Output the [x, y] coordinate of the center of the cell containing the given text.  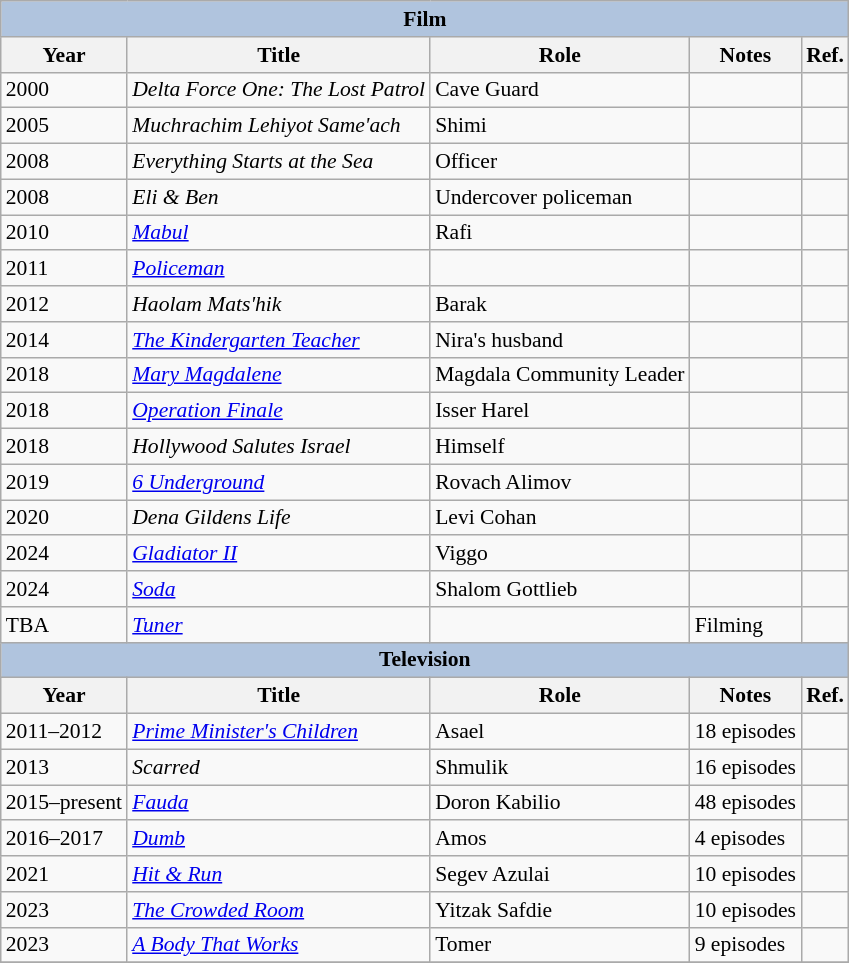
Nira's husband [560, 340]
Tomer [560, 945]
Dena Gildens Life [278, 518]
2011 [64, 269]
Soda [278, 589]
Himself [560, 447]
Delta Force One: The Lost Patrol [278, 90]
Filming [746, 625]
A Body That Works [278, 945]
Magdala Community Leader [560, 375]
Cave Guard [560, 90]
18 episodes [746, 732]
Policeman [278, 269]
Fauda [278, 803]
Mary Magdalene [278, 375]
2013 [64, 767]
2011–2012 [64, 732]
2015–present [64, 803]
Tuner [278, 625]
Hollywood Salutes Israel [278, 447]
16 episodes [746, 767]
4 episodes [746, 839]
Muchrachim Lehiyot Same'ach [278, 126]
Prime Minister's Children [278, 732]
6 Underground [278, 482]
Rafi [560, 233]
2016–2017 [64, 839]
Eli & Ben [278, 197]
Isser Harel [560, 411]
2005 [64, 126]
TBA [64, 625]
Mabul [278, 233]
2020 [64, 518]
Shalom Gottlieb [560, 589]
Asael [560, 732]
The Kindergarten Teacher [278, 340]
Barak [560, 304]
2014 [64, 340]
The Crowded Room [278, 910]
Film [425, 19]
2000 [64, 90]
Viggo [560, 554]
Hit & Run [278, 874]
Shimi [560, 126]
2010 [64, 233]
2019 [64, 482]
Rovach Alimov [560, 482]
2021 [64, 874]
Television [425, 660]
Officer [560, 162]
Everything Starts at the Sea [278, 162]
48 episodes [746, 803]
Amos [560, 839]
Doron Kabilio [560, 803]
Dumb [278, 839]
Scarred [278, 767]
Levi Cohan [560, 518]
9 episodes [746, 945]
Shmulik [560, 767]
Undercover policeman [560, 197]
2012 [64, 304]
Segev Azulai [560, 874]
Haolam Mats'hik [278, 304]
Yitzak Safdie [560, 910]
Gladiator II [278, 554]
Operation Finale [278, 411]
